Locate the cell with the specified text and output its [X, Y] center coordinate. 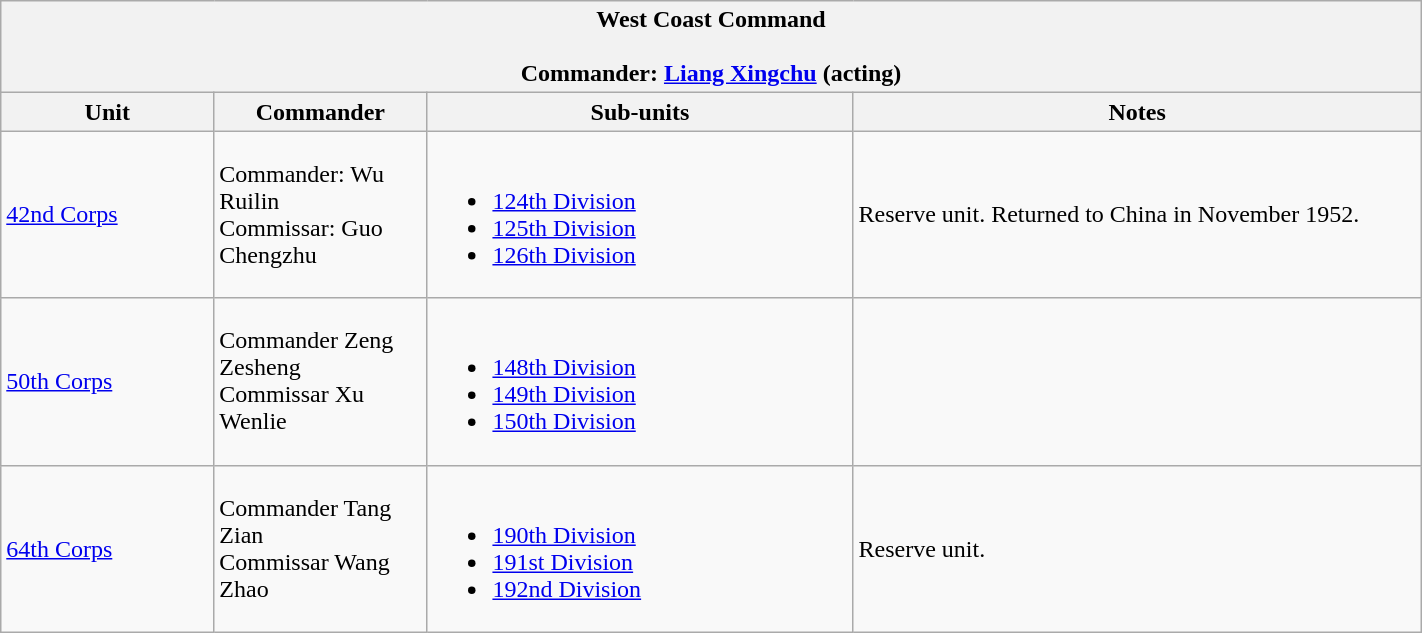
Notes [1137, 112]
Commander: Wu RuilinCommissar: Guo Chengzhu [320, 214]
Sub-units [640, 112]
Reserve unit. [1137, 548]
148th Division149th Division150th Division [640, 382]
124th Division125th Division126th Division [640, 214]
Commander Tang ZianCommissar Wang Zhao [320, 548]
64th Corps [108, 548]
Commander [320, 112]
42nd Corps [108, 214]
Commander Zeng ZeshengCommissar Xu Wenlie [320, 382]
Reserve unit. Returned to China in November 1952. [1137, 214]
West Coast CommandCommander: Liang Xingchu (acting) [711, 47]
190th Division191st Division192nd Division [640, 548]
50th Corps [108, 382]
Unit [108, 112]
